Locate the cell with the specified text and output its [X, Y] center coordinate. 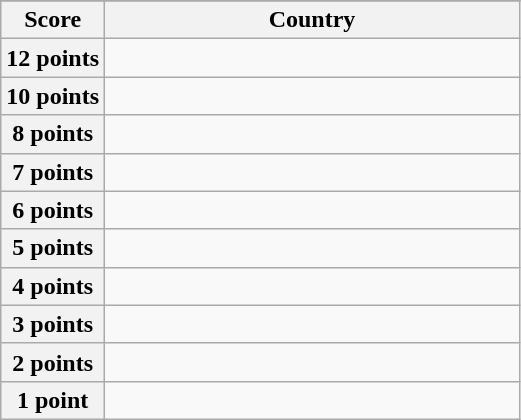
12 points [53, 58]
6 points [53, 210]
7 points [53, 172]
Country [312, 20]
4 points [53, 286]
Score [53, 20]
10 points [53, 96]
1 point [53, 400]
2 points [53, 362]
3 points [53, 324]
8 points [53, 134]
5 points [53, 248]
